For the text-containing cell, return its midpoint in [X, Y] coordinate format. 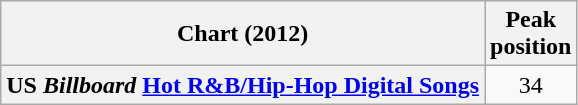
34 [531, 85]
Chart (2012) [243, 34]
Peakposition [531, 34]
US Billboard Hot R&B/Hip-Hop Digital Songs [243, 85]
